Locate the cell with the specified text and output its (X, Y) center coordinate. 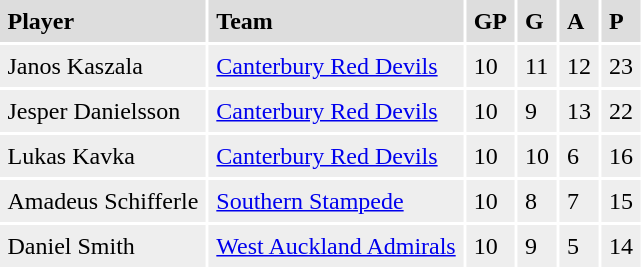
15 (622, 201)
Daniel Smith (103, 246)
Southern Stampede (336, 201)
GP (490, 21)
Janos Kaszala (103, 66)
Lukas Kavka (103, 156)
West Auckland Admirals (336, 246)
Jesper Danielsson (103, 111)
P (622, 21)
G (538, 21)
14 (622, 246)
6 (580, 156)
11 (538, 66)
23 (622, 66)
13 (580, 111)
A (580, 21)
Player (103, 21)
16 (622, 156)
8 (538, 201)
22 (622, 111)
Team (336, 21)
7 (580, 201)
5 (580, 246)
12 (580, 66)
Amadeus Schifferle (103, 201)
